For the text-containing cell, return its midpoint in [X, Y] coordinate format. 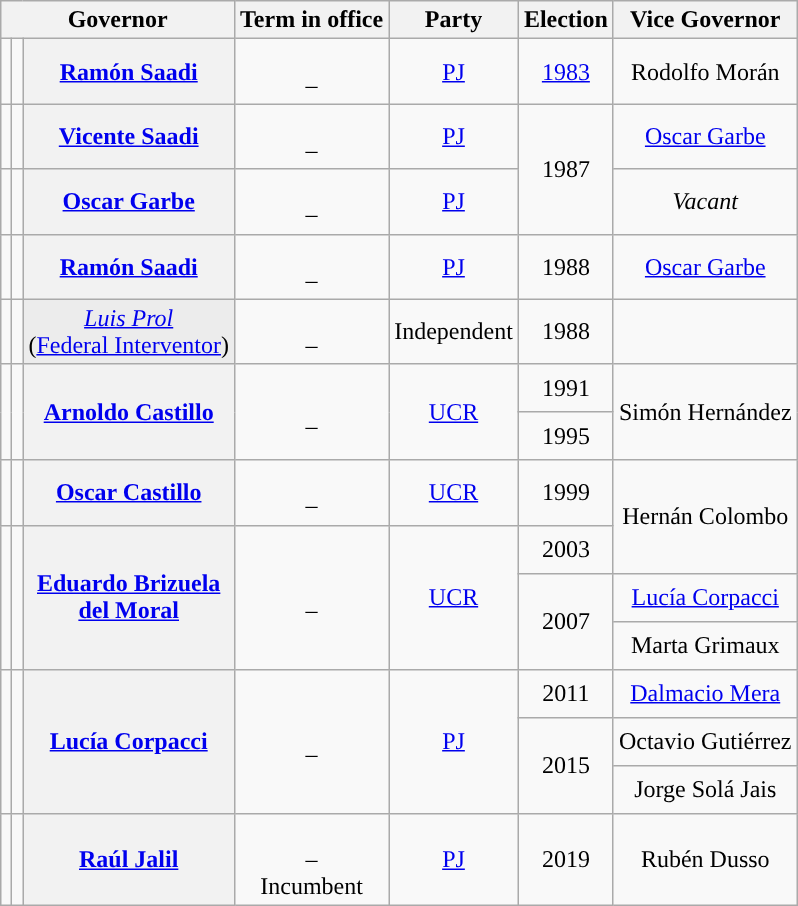
Party [454, 20]
Jorge Solá Jais [705, 789]
Rubén Dusso [705, 859]
–Incumbent [312, 859]
Raúl Jalil [129, 859]
2015 [566, 765]
1987 [566, 169]
Arnoldo Castillo [129, 412]
Dalmacio Mera [705, 693]
Governor [118, 20]
2011 [566, 693]
Hernán Colombo [705, 516]
Simón Hernández [705, 412]
Rodolfo Morán [705, 72]
Vicente Saadi [129, 136]
2003 [566, 549]
Oscar Castillo [129, 492]
Vacant [705, 202]
Luis Prol(Federal Interventor) [129, 332]
1983 [566, 72]
1999 [566, 492]
1991 [566, 388]
Election [566, 20]
1995 [566, 436]
2007 [566, 621]
Eduardo Brizueladel Moral [129, 597]
Marta Grimaux [705, 645]
Vice Governor [705, 20]
Octavio Gutiérrez [705, 741]
Independent [454, 332]
2019 [566, 859]
Term in office [312, 20]
